Detect which cell encompasses the target text, then output its (X, Y) center coordinate. 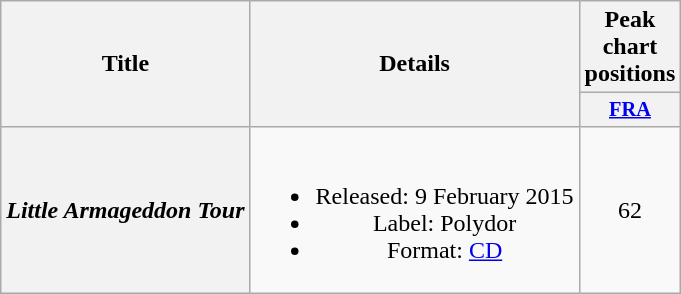
FRA (630, 110)
Little Armageddon Tour (126, 210)
Peak chart positions (630, 47)
Details (414, 64)
62 (630, 210)
Title (126, 64)
Released: 9 February 2015Label: PolydorFormat: CD (414, 210)
